For the text-containing cell, return its midpoint in [X, Y] coordinate format. 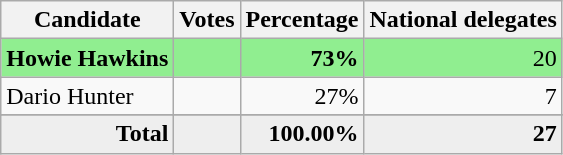
100.00% [302, 134]
7 [463, 96]
Votes [207, 20]
Percentage [302, 20]
27% [302, 96]
20 [463, 58]
National delegates [463, 20]
27 [463, 134]
73% [302, 58]
Dario Hunter [88, 96]
Howie Hawkins [88, 58]
Total [88, 134]
Candidate [88, 20]
